Determine the [X, Y] coordinate at the center of the cell enclosing the given text.  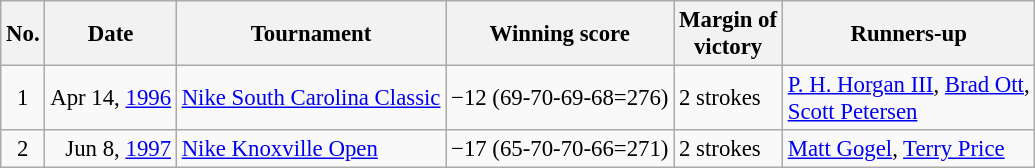
−17 (65-70-70-66=271) [560, 149]
Apr 14, 1996 [110, 98]
Margin ofvictory [728, 34]
1 [23, 98]
2 [23, 149]
Date [110, 34]
P. H. Horgan III, Brad Ott, Scott Petersen [908, 98]
−12 (69-70-69-68=276) [560, 98]
Runners-up [908, 34]
Matt Gogel, Terry Price [908, 149]
Nike Knoxville Open [310, 149]
Nike South Carolina Classic [310, 98]
No. [23, 34]
Jun 8, 1997 [110, 149]
Tournament [310, 34]
Winning score [560, 34]
